For the text-containing cell, return its midpoint in [X, Y] coordinate format. 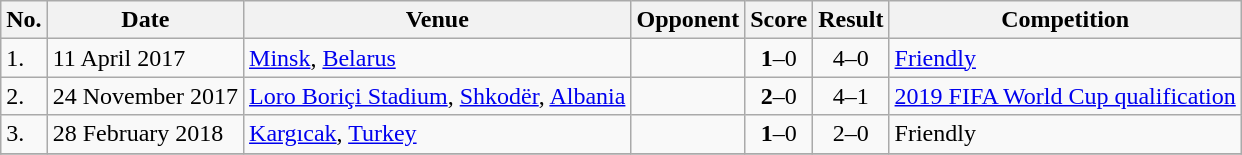
Kargıcak, Turkey [438, 134]
Loro Boriçi Stadium, Shkodër, Albania [438, 96]
No. [24, 20]
28 February 2018 [145, 134]
1. [24, 58]
Venue [438, 20]
Result [851, 20]
Date [145, 20]
3. [24, 134]
Competition [1065, 20]
Opponent [688, 20]
Minsk, Belarus [438, 58]
Score [779, 20]
4–1 [851, 96]
24 November 2017 [145, 96]
4–0 [851, 58]
11 April 2017 [145, 58]
2019 FIFA World Cup qualification [1065, 96]
2. [24, 96]
